Extract the (X, Y) coordinate from the center of the cell holding the provided text.  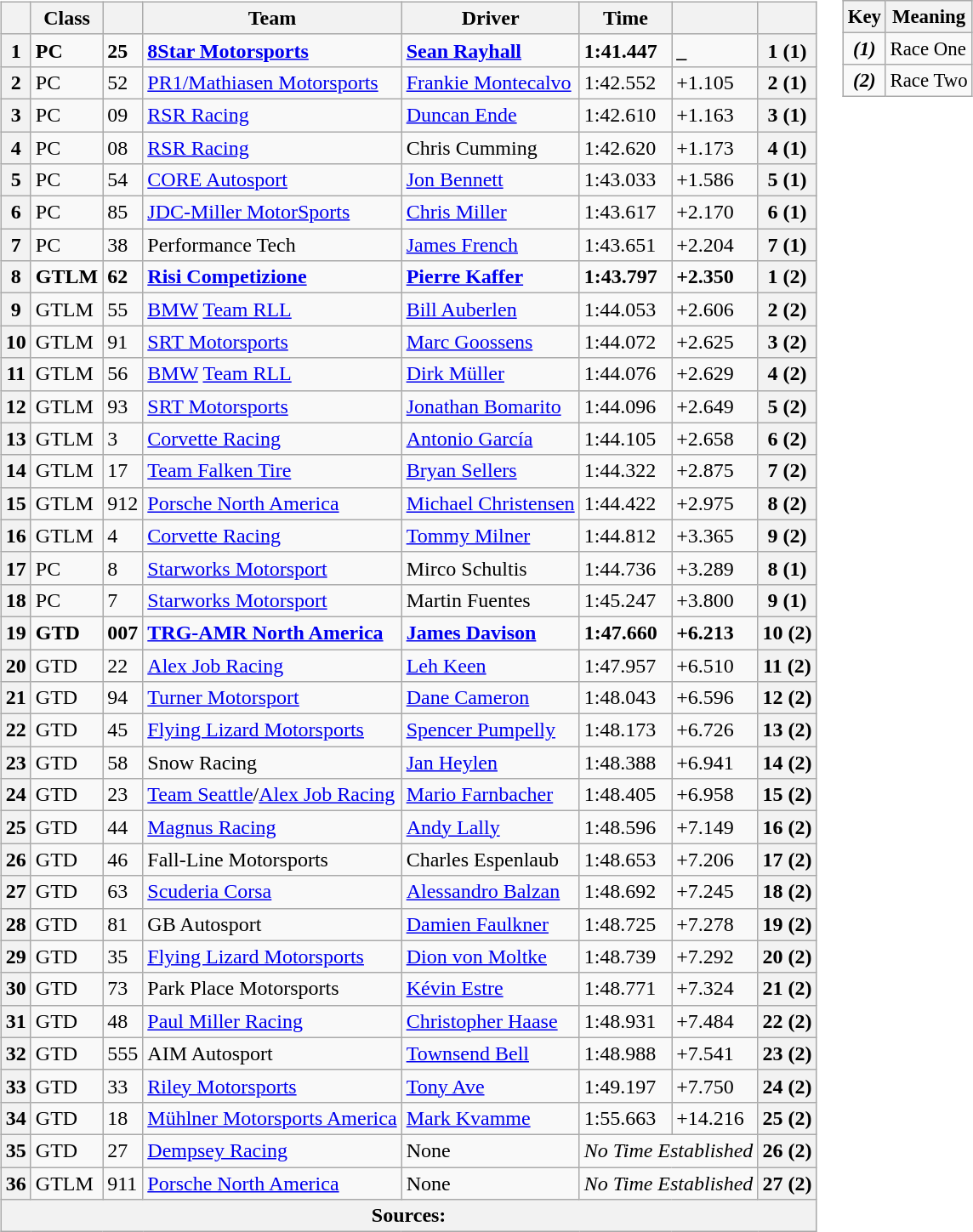
+2.204 (714, 245)
+7.541 (714, 1053)
1:44.422 (625, 503)
Dane Cameron (490, 698)
+2.875 (714, 471)
9 (1) (788, 600)
15 (15, 503)
31 (15, 1021)
555 (122, 1053)
Performance Tech (272, 245)
Sources: (408, 1216)
+6.726 (714, 730)
+1.586 (714, 180)
73 (122, 989)
+1.105 (714, 82)
Damien Faulkner (490, 924)
20 (15, 666)
Alessandro Balzan (490, 892)
1:44.812 (625, 536)
1:48.692 (625, 892)
5 (1) (788, 180)
1:44.072 (625, 342)
58 (122, 763)
1:48.739 (625, 957)
Risi Competizione (272, 277)
PR1/Mathiasen Motorsports (272, 82)
Charles Espenlaub (490, 860)
11 (2) (788, 666)
+2.350 (714, 277)
10 (2) (788, 633)
Team (272, 18)
1:48.596 (625, 827)
54 (122, 180)
+7.484 (714, 1021)
AIM Autosport (272, 1053)
52 (122, 82)
+1.173 (714, 147)
19 (15, 633)
6 (2) (788, 439)
1 (15, 50)
1:48.388 (625, 763)
+3.365 (714, 536)
Fall-Line Motorsports (272, 860)
22 (2) (788, 1021)
21 (15, 698)
17 (2) (788, 860)
Paul Miller Racing (272, 1021)
1:43.033 (625, 180)
Meaning (929, 17)
12 (15, 406)
Townsend Bell (490, 1053)
6 (1) (788, 213)
Tommy Milner (490, 536)
48 (122, 1021)
Tony Ave (490, 1086)
+2.625 (714, 342)
29 (15, 957)
+6.596 (714, 698)
7 (2) (788, 471)
8 (2) (788, 503)
Pierre Kaffer (490, 277)
2 (15, 82)
Spencer Pumpelly (490, 730)
Race Two (929, 81)
911 (122, 1183)
5 (15, 180)
5 (2) (788, 406)
1:44.105 (625, 439)
1:44.736 (625, 568)
JDC-Miller MotorSports (272, 213)
1:42.552 (625, 82)
38 (122, 245)
912 (122, 503)
13 (2) (788, 730)
62 (122, 277)
19 (2) (788, 924)
Dirk Müller (490, 374)
1:49.197 (625, 1086)
1:47.957 (625, 666)
1:42.610 (625, 115)
85 (122, 213)
+7.324 (714, 989)
TRG-AMR North America (272, 633)
1 (1) (788, 50)
+2.606 (714, 309)
Scuderia Corsa (272, 892)
1:45.247 (625, 600)
Bill Auberlen (490, 309)
+3.289 (714, 568)
1:48.771 (625, 989)
Frankie Montecalvo (490, 82)
4 (2) (788, 374)
63 (122, 892)
16 (2) (788, 827)
26 (15, 860)
Alex Job Racing (272, 666)
34 (15, 1118)
1:43.617 (625, 213)
1:48.043 (625, 698)
+3.800 (714, 600)
2 (2) (788, 309)
46 (122, 860)
Jonathan Bomarito (490, 406)
_ (714, 50)
Turner Motorsport (272, 698)
Time (625, 18)
55 (122, 309)
+6.213 (714, 633)
Chris Cumming (490, 147)
91 (122, 342)
18 (2) (788, 892)
Sean Rayhall (490, 50)
1:44.053 (625, 309)
16 (15, 536)
9 (2) (788, 536)
Mühlner Motorsports America (272, 1118)
1:48.988 (625, 1053)
6 (15, 213)
94 (122, 698)
1:48.931 (625, 1021)
Riley Motorsports (272, 1086)
1:43.651 (625, 245)
007 (122, 633)
+7.206 (714, 860)
Bryan Sellers (490, 471)
23 (2) (788, 1053)
Andy Lally (490, 827)
21 (2) (788, 989)
+2.649 (714, 406)
32 (15, 1053)
1:44.096 (625, 406)
+6.510 (714, 666)
25 (2) (788, 1118)
1:42.620 (625, 147)
3 (1) (788, 115)
1:47.660 (625, 633)
Dion von Moltke (490, 957)
Leh Keen (490, 666)
Dempsey Racing (272, 1150)
24 (2) (788, 1086)
Key (864, 17)
+1.163 (714, 115)
Jon Bennett (490, 180)
+14.216 (714, 1118)
09 (122, 115)
+6.958 (714, 795)
36 (15, 1183)
Team Falken Tire (272, 471)
+7.278 (714, 924)
Mirco Schultis (490, 568)
2 (1) (788, 82)
Driver (490, 18)
Antonio García (490, 439)
1:48.725 (625, 924)
13 (15, 439)
11 (15, 374)
24 (15, 795)
27 (2) (788, 1183)
10 (15, 342)
(1) (864, 49)
James Davison (490, 633)
3 (2) (788, 342)
1:48.405 (625, 795)
Mark Kvamme (490, 1118)
8Star Motorsports (272, 50)
Duncan Ende (490, 115)
1:48.173 (625, 730)
+2.170 (714, 213)
CORE Autosport (272, 180)
08 (122, 147)
Christopher Haase (490, 1021)
Martin Fuentes (490, 600)
1:44.076 (625, 374)
+7.292 (714, 957)
45 (122, 730)
93 (122, 406)
8 (1) (788, 568)
Team Seattle/Alex Job Racing (272, 795)
26 (2) (788, 1150)
+2.975 (714, 503)
15 (2) (788, 795)
Marc Goossens (490, 342)
Chris Miller (490, 213)
(2) (864, 81)
14 (2) (788, 763)
+2.658 (714, 439)
1:55.663 (625, 1118)
1:41.447 (625, 50)
1:43.797 (625, 277)
Jan Heylen (490, 763)
20 (2) (788, 957)
56 (122, 374)
30 (15, 989)
GB Autosport (272, 924)
Park Place Motorsports (272, 989)
+7.750 (714, 1086)
1:44.322 (625, 471)
Snow Racing (272, 763)
Magnus Racing (272, 827)
James French (490, 245)
44 (122, 827)
+6.941 (714, 763)
81 (122, 924)
14 (15, 471)
Mario Farnbacher (490, 795)
Race One (929, 49)
12 (2) (788, 698)
+7.149 (714, 827)
7 (1) (788, 245)
Michael Christensen (490, 503)
9 (15, 309)
28 (15, 924)
Class (66, 18)
+7.245 (714, 892)
+2.629 (714, 374)
1 (2) (788, 277)
1:48.653 (625, 860)
4 (1) (788, 147)
Kévin Estre (490, 989)
